Find where the given text appears and provide that cell's center as (X, Y) coordinate. 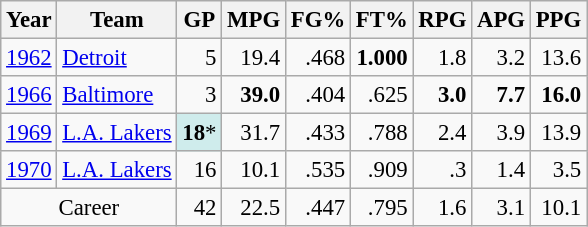
MPG (254, 20)
1969 (29, 133)
1.6 (442, 208)
42 (200, 208)
.909 (382, 170)
.625 (382, 95)
2.4 (442, 133)
19.4 (254, 58)
GP (200, 20)
39.0 (254, 95)
1962 (29, 58)
.535 (318, 170)
13.6 (558, 58)
1.4 (502, 170)
APG (502, 20)
.404 (318, 95)
Team (117, 20)
.788 (382, 133)
5 (200, 58)
3.1 (502, 208)
3 (200, 95)
22.5 (254, 208)
13.9 (558, 133)
RPG (442, 20)
Baltimore (117, 95)
FT% (382, 20)
1.000 (382, 58)
31.7 (254, 133)
PPG (558, 20)
3.5 (558, 170)
Career (89, 208)
3.9 (502, 133)
Detroit (117, 58)
.468 (318, 58)
16 (200, 170)
FG% (318, 20)
18* (200, 133)
1970 (29, 170)
.3 (442, 170)
3.2 (502, 58)
.795 (382, 208)
1.8 (442, 58)
3.0 (442, 95)
.447 (318, 208)
.433 (318, 133)
7.7 (502, 95)
16.0 (558, 95)
1966 (29, 95)
Year (29, 20)
